Find where the given text appears and provide that cell's center as [X, Y] coordinate. 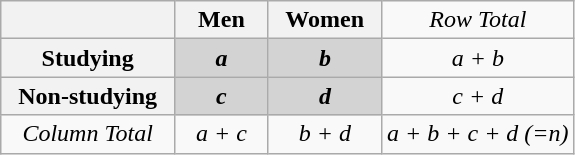
a + b [478, 58]
Column Total [88, 134]
Men [222, 20]
Row Total [478, 20]
c [222, 96]
d [324, 96]
Studying [88, 58]
Women [324, 20]
a [222, 58]
a + c [222, 134]
b [324, 58]
a + b + c + d (=n) [478, 134]
c + d [478, 96]
b + d [324, 134]
Non-studying [88, 96]
